Extract the [x, y] coordinate from the center of the cell holding the provided text.  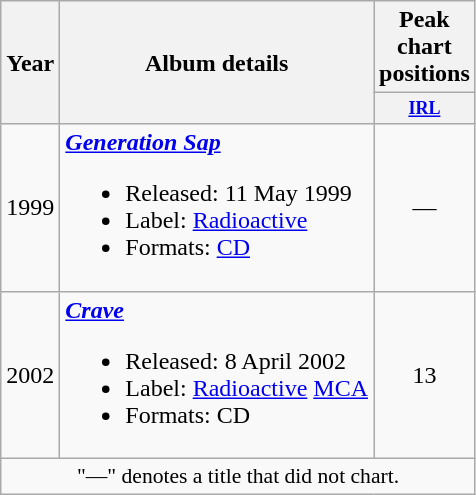
"—" denotes a title that did not chart. [238, 476]
— [425, 208]
Generation SapReleased: 11 May 1999Label: RadioactiveFormats: CD [217, 208]
Peak chart positions [425, 47]
1999 [30, 208]
13 [425, 374]
Album details [217, 62]
Year [30, 62]
CraveReleased: 8 April 2002Label: Radioactive MCAFormats: CD [217, 374]
IRL [425, 108]
2002 [30, 374]
